Provide the (x, y) coordinate of the cell's center where the given text is located.  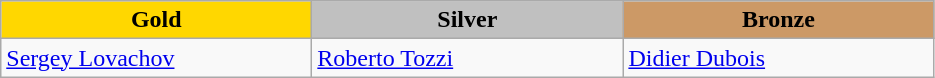
Silver (468, 20)
Sergey Lovachov (156, 58)
Gold (156, 20)
Didier Dubois (778, 58)
Bronze (778, 20)
Roberto Tozzi (468, 58)
